Determine the (x, y) coordinate at the center of the cell enclosing the given text.  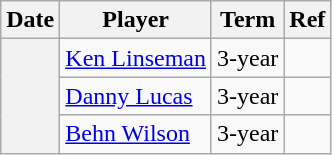
Ref (308, 20)
Player (136, 20)
Ken Linseman (136, 58)
Date (30, 20)
Term (247, 20)
Danny Lucas (136, 96)
Behn Wilson (136, 134)
